Return [x, y] of the center of cell containing provided text 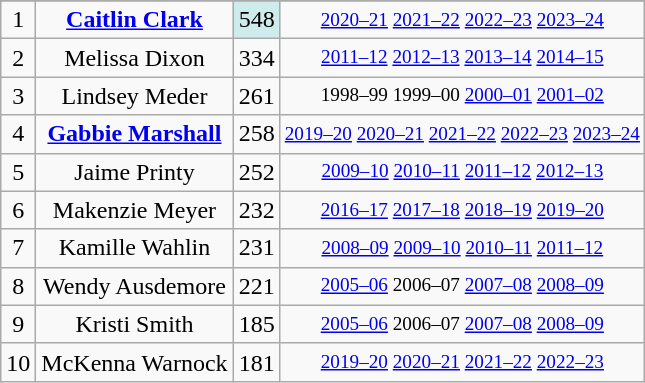
221 [256, 286]
261 [256, 96]
2019–20 2020–21 2021–22 2022–23 2023–24 [462, 134]
2008–09 2009–10 2010–11 2011–12 [462, 248]
4 [18, 134]
2020–21 2021–22 2022–23 2023–24 [462, 20]
Gabbie Marshall [134, 134]
8 [18, 286]
2009–10 2010–11 2011–12 2012–13 [462, 172]
Makenzie Meyer [134, 210]
5 [18, 172]
231 [256, 248]
2016–17 2017–18 2018–19 2019–20 [462, 210]
7 [18, 248]
1998–99 1999–00 2000–01 2001–02 [462, 96]
2019–20 2020–21 2021–22 2022–23 [462, 362]
6 [18, 210]
2011–12 2012–13 2013–14 2014–15 [462, 58]
Kristi Smith [134, 324]
2 [18, 58]
185 [256, 324]
10 [18, 362]
Melissa Dixon [134, 58]
Caitlin Clark [134, 20]
548 [256, 20]
1 [18, 20]
181 [256, 362]
334 [256, 58]
McKenna Warnock [134, 362]
Lindsey Meder [134, 96]
9 [18, 324]
Wendy Ausdemore [134, 286]
Jaime Printy [134, 172]
3 [18, 96]
258 [256, 134]
252 [256, 172]
Kamille Wahlin [134, 248]
232 [256, 210]
